Locate the cell with the specified text and output its (X, Y) center coordinate. 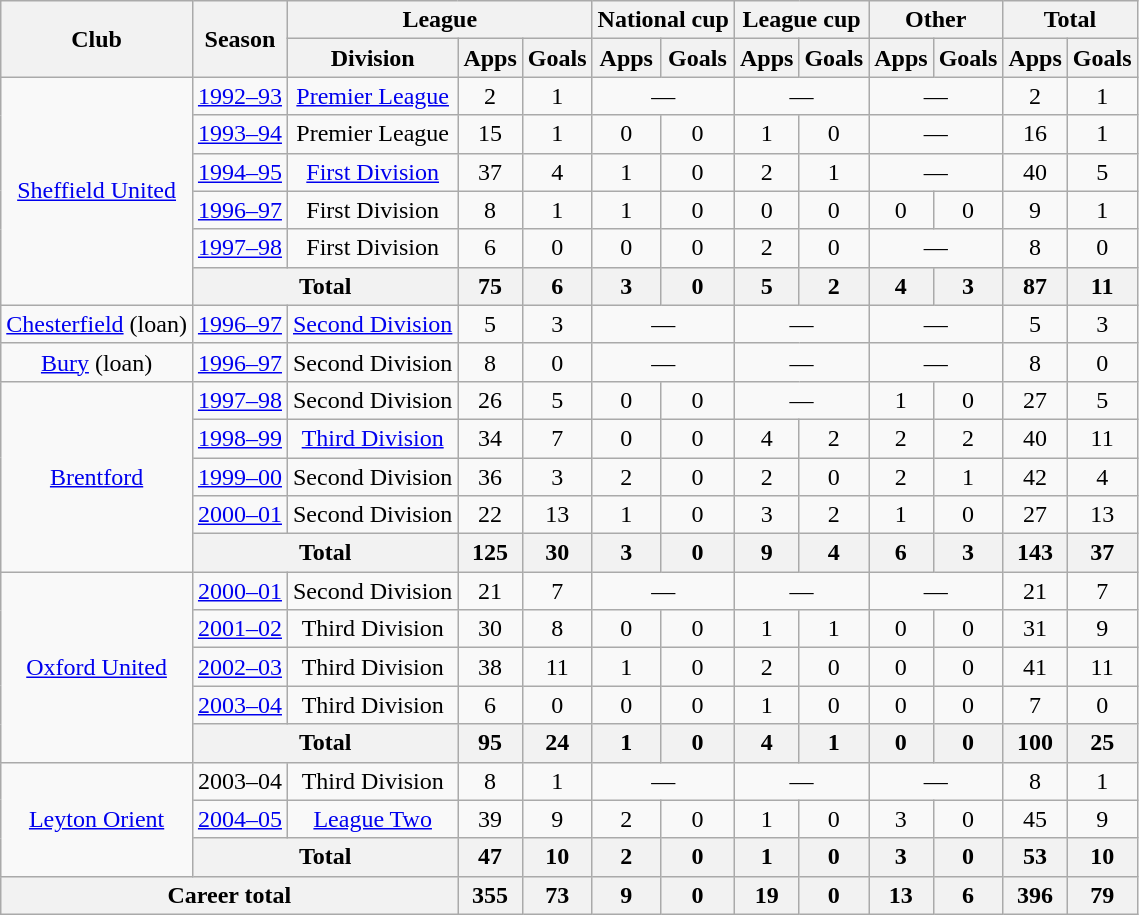
National cup (663, 20)
34 (490, 438)
396 (1035, 895)
25 (1102, 743)
22 (490, 515)
53 (1035, 857)
Sheffield United (97, 191)
73 (557, 895)
Club (97, 39)
47 (490, 857)
100 (1035, 743)
Oxford United (97, 667)
Other (936, 20)
2001–02 (240, 629)
1999–00 (240, 477)
League (440, 20)
1998–99 (240, 438)
39 (490, 819)
45 (1035, 819)
2002–03 (240, 667)
26 (490, 400)
1992–93 (240, 96)
League Two (372, 819)
19 (766, 895)
42 (1035, 477)
87 (1035, 286)
League cup (801, 20)
15 (490, 134)
143 (1035, 553)
Season (240, 39)
Career total (230, 895)
79 (1102, 895)
41 (1035, 667)
95 (490, 743)
24 (557, 743)
1993–94 (240, 134)
Bury (loan) (97, 362)
Leyton Orient (97, 819)
1994–95 (240, 172)
16 (1035, 134)
75 (490, 286)
Brentford (97, 476)
Division (372, 58)
36 (490, 477)
31 (1035, 629)
38 (490, 667)
2004–05 (240, 819)
125 (490, 553)
355 (490, 895)
Chesterfield (loan) (97, 324)
